Output the (X, Y) coordinate of the center of the cell containing the given text.  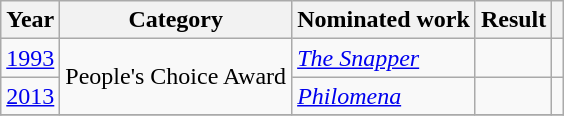
People's Choice Award (176, 77)
Philomena (384, 96)
Nominated work (384, 20)
2013 (30, 96)
1993 (30, 58)
The Snapper (384, 58)
Category (176, 20)
Year (30, 20)
Result (513, 20)
